For the text-containing cell, return its midpoint in [x, y] coordinate format. 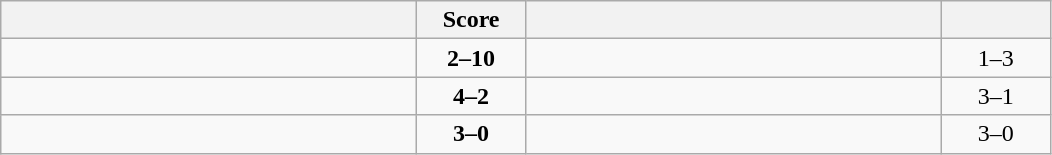
1–3 [996, 58]
4–2 [472, 96]
2–10 [472, 58]
Score [472, 20]
3–1 [996, 96]
